Identify which cell holds the provided text, then report its (X, Y) central coordinate. 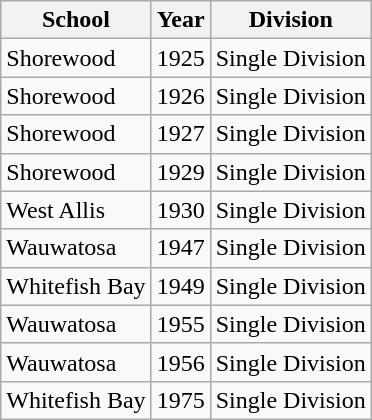
Division (290, 20)
1975 (180, 400)
West Allis (76, 210)
1925 (180, 58)
1956 (180, 362)
1930 (180, 210)
Year (180, 20)
1949 (180, 286)
1927 (180, 134)
School (76, 20)
1955 (180, 324)
1926 (180, 96)
1929 (180, 172)
1947 (180, 248)
